Provide the [x, y] coordinate of the cell's center where the given text is located.  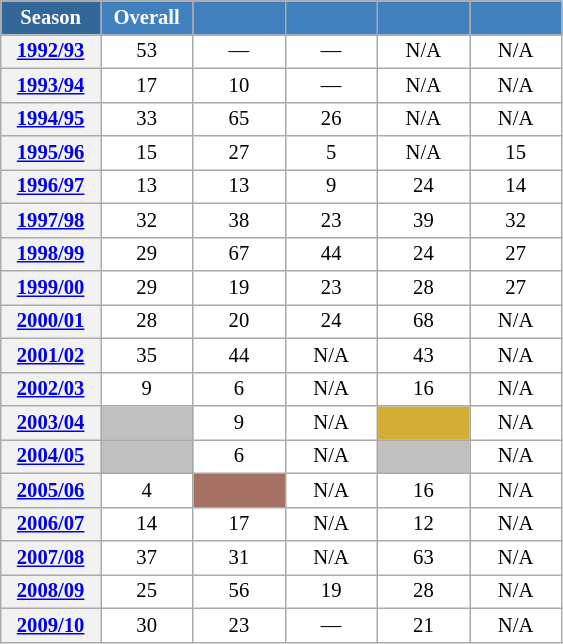
33 [146, 119]
5 [331, 153]
2001/02 [51, 355]
2009/10 [51, 625]
21 [423, 625]
1997/98 [51, 220]
1999/00 [51, 287]
Season [51, 17]
2002/03 [51, 389]
1995/96 [51, 153]
2005/06 [51, 490]
39 [423, 220]
4 [146, 490]
2004/05 [51, 456]
Overall [146, 17]
2007/08 [51, 557]
20 [239, 321]
30 [146, 625]
2003/04 [51, 423]
67 [239, 254]
31 [239, 557]
2000/01 [51, 321]
26 [331, 119]
63 [423, 557]
37 [146, 557]
68 [423, 321]
43 [423, 355]
25 [146, 591]
1992/93 [51, 51]
35 [146, 355]
56 [239, 591]
2006/07 [51, 524]
10 [239, 85]
12 [423, 524]
1996/97 [51, 186]
53 [146, 51]
1994/95 [51, 119]
65 [239, 119]
1993/94 [51, 85]
1998/99 [51, 254]
2008/09 [51, 591]
38 [239, 220]
